Output the [X, Y] coordinate of the center of the cell containing the given text.  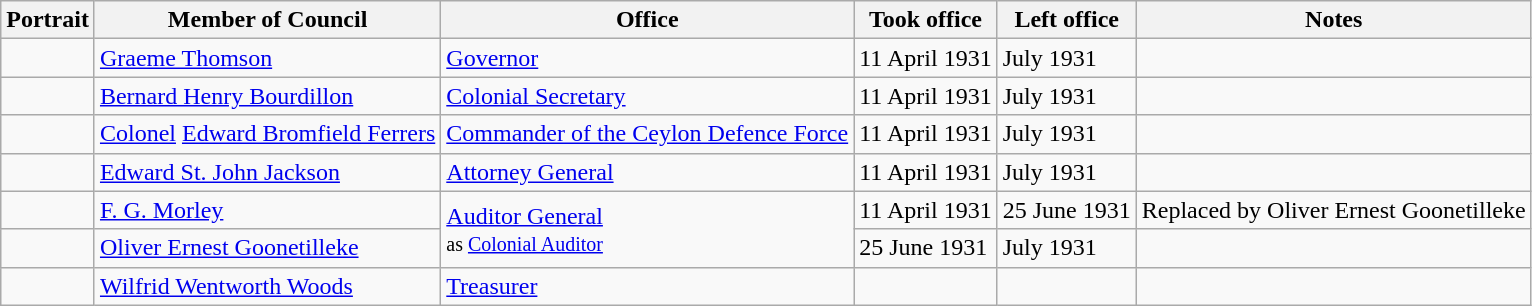
Wilfrid Wentworth Woods [267, 286]
Commander of the Ceylon Defence Force [648, 134]
Graeme Thomson [267, 58]
Attorney General [648, 172]
Replaced by Oliver Ernest Goonetilleke [1334, 210]
Treasurer [648, 286]
Office [648, 20]
Bernard Henry Bourdillon [267, 96]
Took office [926, 20]
Auditor Generalas Colonial Auditor [648, 229]
Governor [648, 58]
Colonial Secretary [648, 96]
Oliver Ernest Goonetilleke [267, 248]
Left office [1066, 20]
F. G. Morley [267, 210]
Edward St. John Jackson [267, 172]
Colonel Edward Bromfield Ferrers [267, 134]
Notes [1334, 20]
Portrait [48, 20]
Member of Council [267, 20]
